Output the (x, y) coordinate of the center of the cell containing the given text.  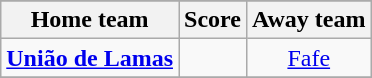
Home team (90, 20)
Away team (308, 20)
Score (212, 20)
Fafe (308, 58)
União de Lamas (90, 58)
